Find where the given text appears and provide that cell's center as (x, y) coordinate. 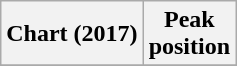
Chart (2017) (72, 34)
Peakposition (189, 34)
